Extract the (X, Y) coordinate from the center of the cell holding the provided text.  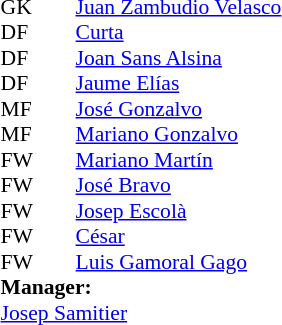
Josep Escolà (179, 211)
Curta (179, 33)
José Gonzalvo (179, 109)
Mariano Gonzalvo (179, 135)
Jaume Elías (179, 83)
José Bravo (179, 185)
Mariano Martín (179, 160)
Luis Gamoral Gago (179, 262)
César (179, 237)
Joan Sans Alsina (179, 58)
Manager: (142, 287)
